For the text-containing cell, return its midpoint in (X, Y) coordinate format. 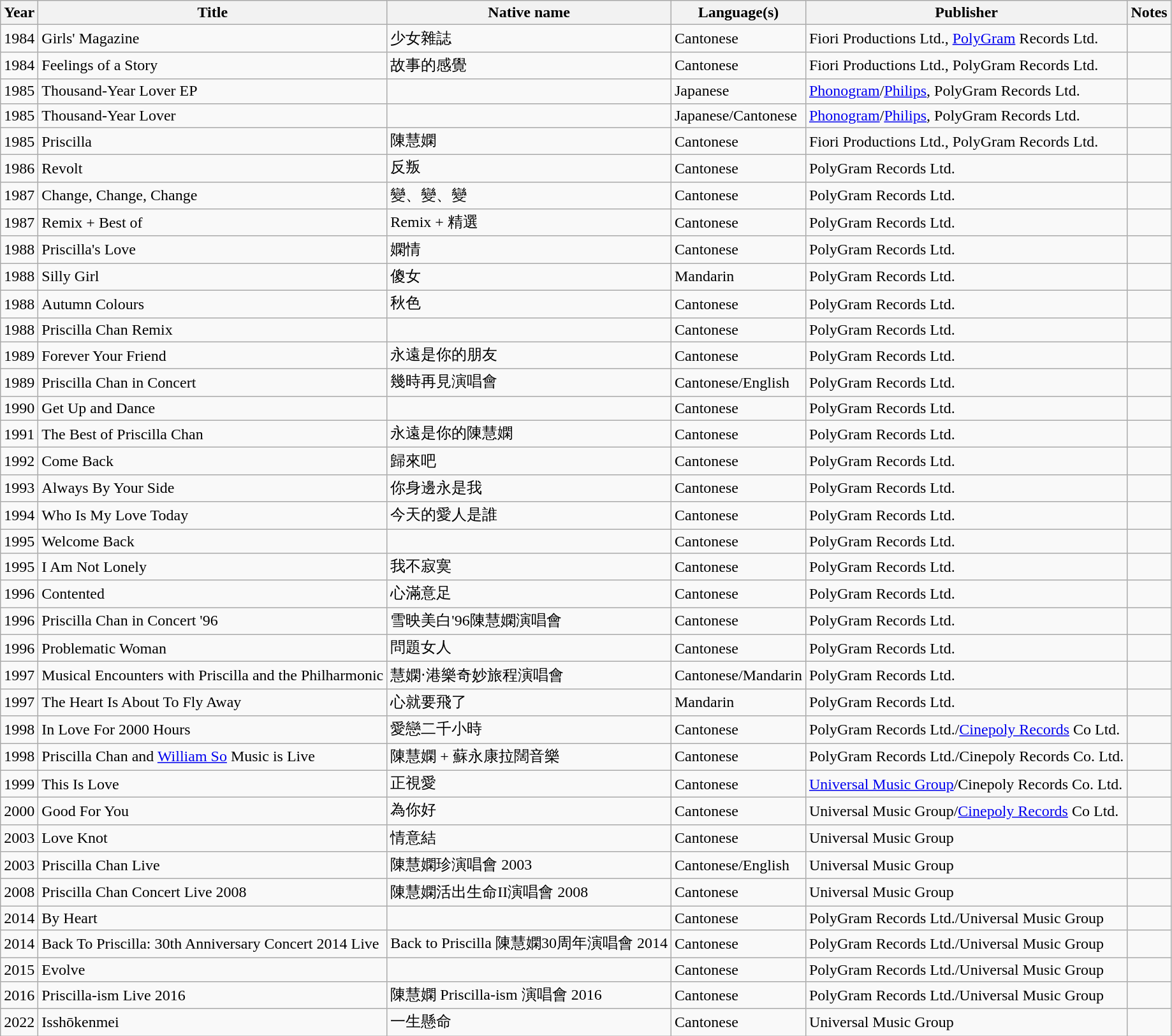
1994 (19, 515)
雪映美白'96陳慧嫻演唱會 (529, 621)
Isshōkenmei (213, 1023)
永遠是你的朋友 (529, 356)
Priscilla Chan Remix (213, 330)
Priscilla Chan and William So Music is Live (213, 757)
陳慧嫻 + 蘇永康拉闊音樂 (529, 757)
今天的愛人是誰 (529, 515)
嫻情 (529, 250)
心滿意足 (529, 594)
Autumn Colours (213, 303)
陳慧嫻珍演唱會 2003 (529, 866)
2022 (19, 1023)
Back to Priscilla 陳慧嫻30周年演唱會 2014 (529, 944)
Girls' Magazine (213, 38)
Change, Change, Change (213, 195)
PolyGram Records Ltd./Cinepoly Records Co. Ltd. (966, 757)
Priscilla's Love (213, 250)
Good For You (213, 811)
In Love For 2000 Hours (213, 729)
你身邊永是我 (529, 488)
Native name (529, 13)
一生懸命 (529, 1023)
變、變、變 (529, 195)
1992 (19, 462)
2008 (19, 893)
Cantonese/Mandarin (738, 676)
Language(s) (738, 13)
1993 (19, 488)
1986 (19, 168)
Feelings of a Story (213, 65)
Always By Your Side (213, 488)
Forever Your Friend (213, 356)
陳慧嫻 Priscilla-ism 演唱會 2016 (529, 996)
Musical Encounters with Priscilla and the Philharmonic (213, 676)
2016 (19, 996)
Notes (1149, 13)
Come Back (213, 462)
Silly Girl (213, 277)
秋色 (529, 303)
故事的感覺 (529, 65)
2000 (19, 811)
Priscilla Chan Concert Live 2008 (213, 893)
Get Up and Dance (213, 408)
Back To Priscilla: 30th Anniversary Concert 2014 Live (213, 944)
Priscilla Chan in Concert (213, 383)
慧嫻‧港樂奇妙旅程演唱會 (529, 676)
By Heart (213, 918)
傻女 (529, 277)
正視愛 (529, 784)
Love Knot (213, 838)
歸來吧 (529, 462)
The Heart Is About To Fly Away (213, 703)
幾時再見演唱會 (529, 383)
1999 (19, 784)
Japanese/Cantonese (738, 115)
Revolt (213, 168)
Welcome Back (213, 541)
Japanese (738, 91)
Priscilla-ism Live 2016 (213, 996)
Year (19, 13)
I Am Not Lonely (213, 567)
Who Is My Love Today (213, 515)
情意結 (529, 838)
This Is Love (213, 784)
Problematic Woman (213, 648)
Contented (213, 594)
2015 (19, 970)
Publisher (966, 13)
Universal Music Group/Cinepoly Records Co. Ltd. (966, 784)
反叛 (529, 168)
1991 (19, 434)
Remix + Best of (213, 223)
Thousand-Year Lover (213, 115)
問題女人 (529, 648)
Evolve (213, 970)
PolyGram Records Ltd./Cinepoly Records Co Ltd. (966, 729)
陳慧嫻活出生命II演唱會 2008 (529, 893)
少女雜誌 (529, 38)
為你好 (529, 811)
Title (213, 13)
1990 (19, 408)
Thousand-Year Lover EP (213, 91)
Remix + 精選 (529, 223)
Universal Music Group/Cinepoly Records Co Ltd. (966, 811)
陳慧嫻 (529, 142)
我不寂寞 (529, 567)
Priscilla Chan Live (213, 866)
Priscilla (213, 142)
心就要飛了 (529, 703)
Priscilla Chan in Concert '96 (213, 621)
永遠是你的陳慧嫻 (529, 434)
The Best of Priscilla Chan (213, 434)
愛戀二千小時 (529, 729)
